Locate the cell with the specified text and output its (X, Y) center coordinate. 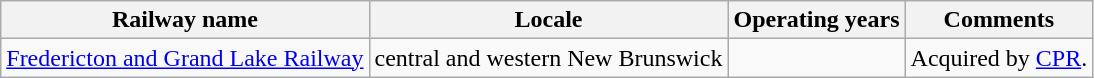
central and western New Brunswick (548, 58)
Comments (999, 20)
Acquired by CPR. (999, 58)
Locale (548, 20)
Railway name (185, 20)
Fredericton and Grand Lake Railway (185, 58)
Operating years (816, 20)
